Extract the (X, Y) coordinate from the center of the cell holding the provided text.  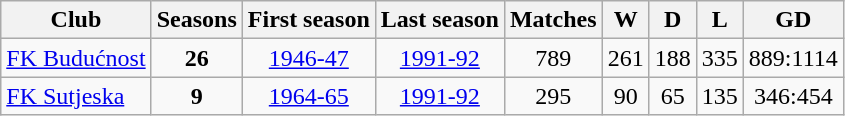
FK Sutjeska (76, 96)
GD (793, 20)
789 (553, 58)
65 (672, 96)
335 (720, 58)
First season (308, 20)
188 (672, 58)
889:1114 (793, 58)
346:454 (793, 96)
26 (196, 58)
D (672, 20)
90 (626, 96)
W (626, 20)
FK Budućnost (76, 58)
1964-65 (308, 96)
Matches (553, 20)
Club (76, 20)
Last season (440, 20)
295 (553, 96)
Seasons (196, 20)
135 (720, 96)
261 (626, 58)
9 (196, 96)
1946-47 (308, 58)
L (720, 20)
